Determine the (X, Y) coordinate at the center of the cell enclosing the given text.  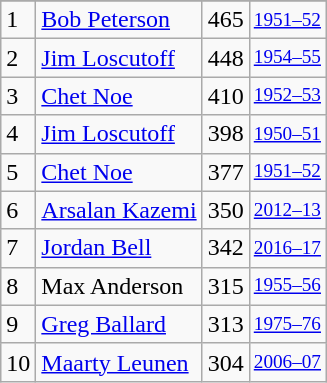
2006–07 (287, 362)
1954–55 (287, 58)
350 (226, 210)
1 (18, 20)
Max Anderson (119, 286)
Bob Peterson (119, 20)
398 (226, 134)
1950–51 (287, 134)
342 (226, 248)
448 (226, 58)
313 (226, 324)
2016–17 (287, 248)
8 (18, 286)
3 (18, 96)
Arsalan Kazemi (119, 210)
315 (226, 286)
377 (226, 172)
9 (18, 324)
4 (18, 134)
Jordan Bell (119, 248)
6 (18, 210)
410 (226, 96)
304 (226, 362)
1952–53 (287, 96)
7 (18, 248)
Greg Ballard (119, 324)
1955–56 (287, 286)
10 (18, 362)
465 (226, 20)
Maarty Leunen (119, 362)
2 (18, 58)
1975–76 (287, 324)
5 (18, 172)
2012–13 (287, 210)
